Detect which cell encompasses the target text, then output its [X, Y] center coordinate. 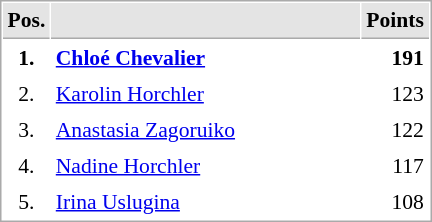
123 [396, 93]
Irina Uslugina [206, 201]
122 [396, 129]
5. [26, 201]
Points [396, 21]
Anastasia Zagoruiko [206, 129]
Karolin Horchler [206, 93]
191 [396, 57]
108 [396, 201]
4. [26, 165]
Pos. [26, 21]
117 [396, 165]
Chloé Chevalier [206, 57]
1. [26, 57]
2. [26, 93]
Nadine Horchler [206, 165]
3. [26, 129]
